Locate the cell with the specified text and output its (x, y) center coordinate. 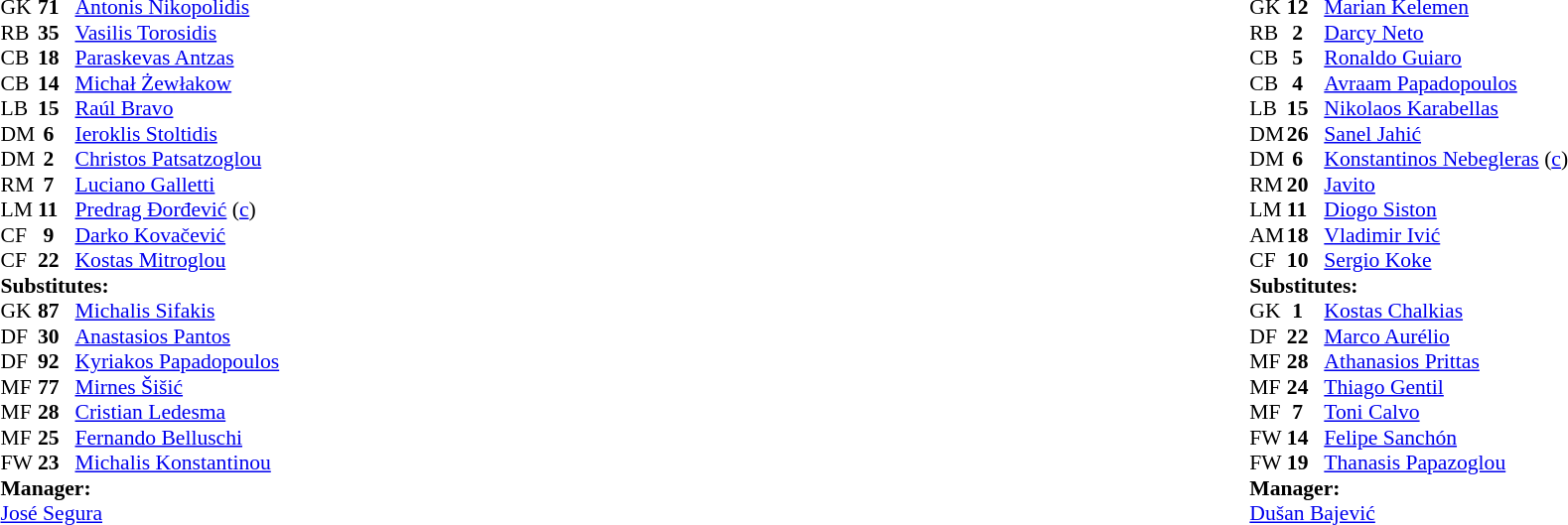
Diogo Siston (1446, 209)
Fernando Belluschi (178, 438)
Ronaldo Guiaro (1446, 59)
Athanasios Prittas (1446, 362)
Vasilis Torosidis (178, 33)
Predrag Đorđević (c) (178, 209)
Marco Aurélio (1446, 336)
Ieroklis Stoltidis (178, 134)
Sanel Jahić (1446, 134)
19 (1306, 463)
Michalis Sifakis (178, 311)
10 (1306, 261)
77 (57, 387)
Konstantinos Nebegleras (c) (1446, 160)
1 (1306, 311)
Felipe Sanchón (1446, 438)
Raúl Bravo (178, 108)
87 (57, 311)
AM (1268, 235)
Toni Calvo (1446, 412)
Kostas Chalkias (1446, 311)
Luciano Galletti (178, 185)
Kyriakos Papadopoulos (178, 362)
Christos Patsatzoglou (178, 160)
Nikolaos Karabellas (1446, 108)
Anastasios Pantos (178, 336)
Thiago Gentil (1446, 387)
Paraskevas Antzas (178, 59)
Mirnes Šišić (178, 387)
4 (1306, 83)
Michalis Konstantinou (178, 463)
Thanasis Papazoglou (1446, 463)
30 (57, 336)
5 (1306, 59)
Sergio Koke (1446, 261)
20 (1306, 185)
Darko Kovačević (178, 235)
24 (1306, 387)
Kostas Mitroglou (178, 261)
Vladimir Ivić (1446, 235)
Cristian Ledesma (178, 412)
Michał Żewłakow (178, 83)
26 (1306, 134)
23 (57, 463)
Javito (1446, 185)
Darcy Neto (1446, 33)
9 (57, 235)
35 (57, 33)
25 (57, 438)
92 (57, 362)
Avraam Papadopoulos (1446, 83)
